Search for the cell housing the specified text and yield its (X, Y) center coordinate. 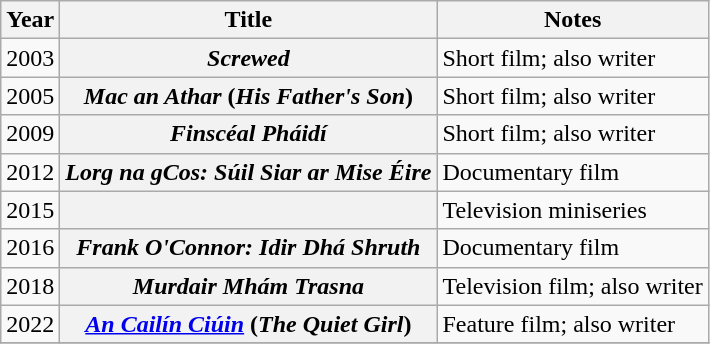
Finscéal Pháidí (248, 134)
Feature film; also writer (572, 324)
Television miniseries (572, 210)
Television film; also writer (572, 286)
Title (248, 20)
2003 (30, 58)
2018 (30, 286)
2015 (30, 210)
2012 (30, 172)
Frank O'Connor: Idir Dhá Shruth (248, 248)
2016 (30, 248)
Murdair Mhám Trasna (248, 286)
2005 (30, 96)
Year (30, 20)
2009 (30, 134)
2022 (30, 324)
An Cailín Ciúin (The Quiet Girl) (248, 324)
Notes (572, 20)
Screwed (248, 58)
Mac an Athar (His Father's Son) (248, 96)
Lorg na gCos: Súil Siar ar Mise Éire (248, 172)
